Find where the given text appears and provide that cell's center as [x, y] coordinate. 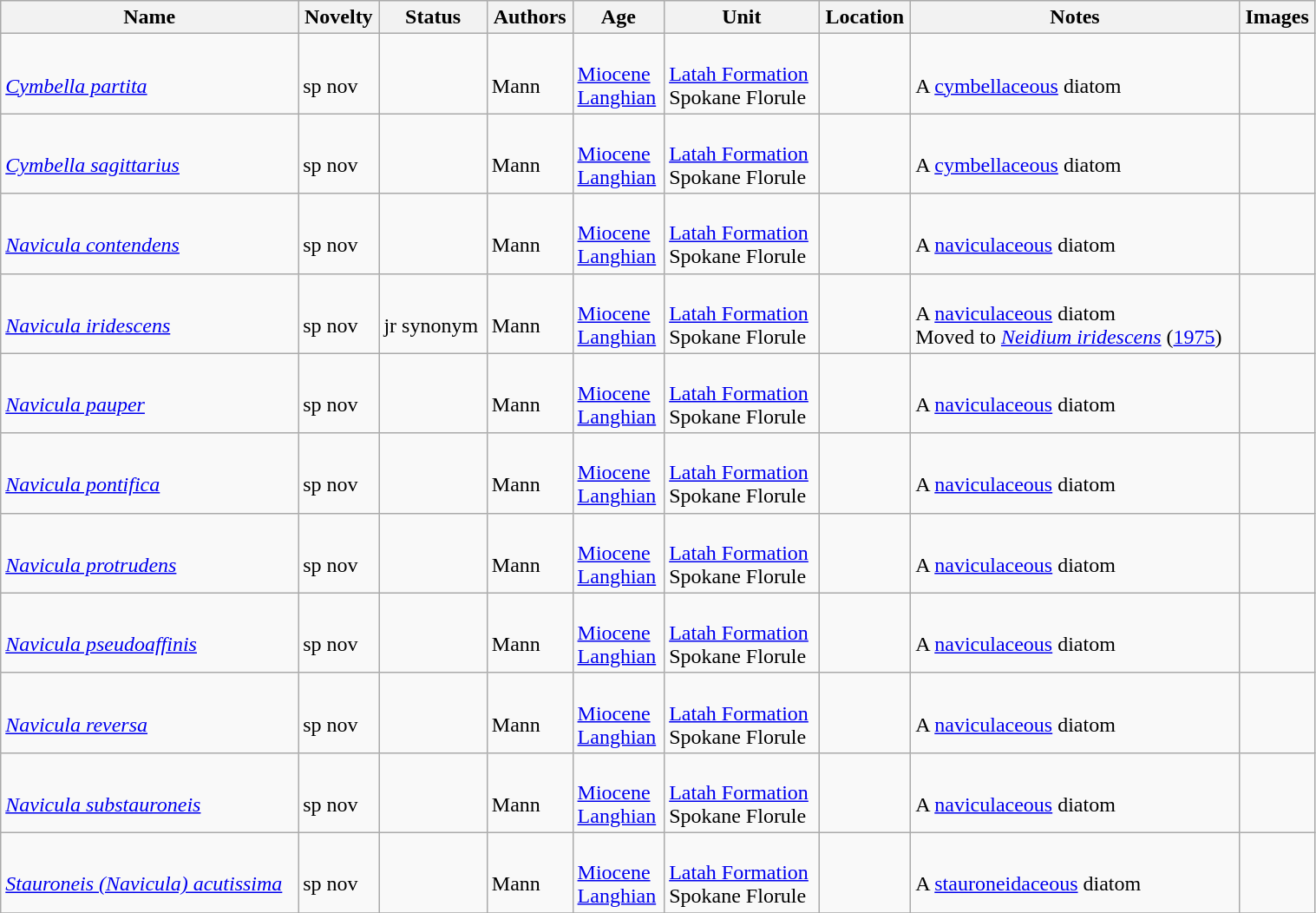
Navicula pauper [149, 393]
A stauroneidaceous diatom [1076, 872]
Images [1277, 17]
Navicula contendens [149, 233]
Authors [529, 17]
Navicula protrudens [149, 553]
Navicula pseudoaffinis [149, 633]
Notes [1076, 17]
Age [619, 17]
Navicula pontifica [149, 473]
A naviculaceous diatomMoved to Neidium iridescens (1975) [1076, 313]
Unit [742, 17]
Cymbella partita [149, 74]
Cymbella sagittarius [149, 154]
Status [433, 17]
Navicula substauroneis [149, 792]
Navicula iridescens [149, 313]
Novelty [338, 17]
Location [865, 17]
Name [149, 17]
Stauroneis (Navicula) acutissima [149, 872]
jr synonym [433, 313]
Navicula reversa [149, 713]
